Scan for the cell matching the given text and deliver its (X, Y) coordinate at center. 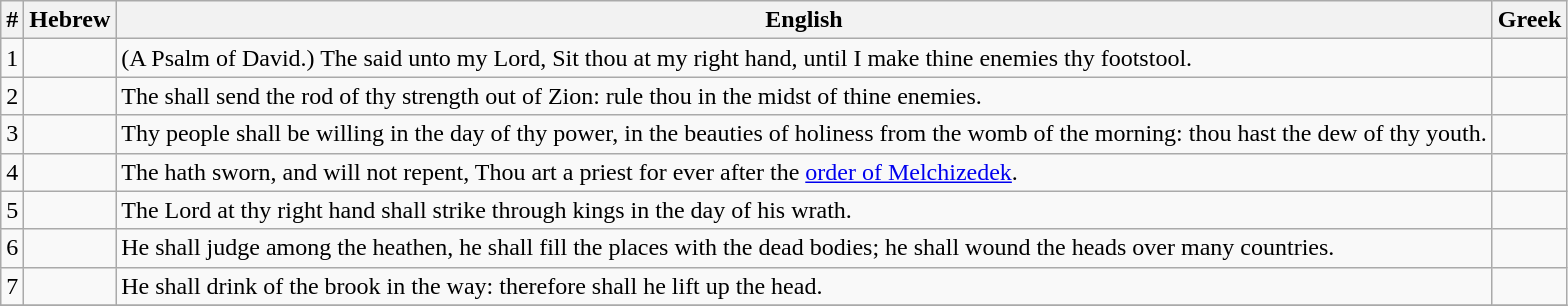
7 (12, 286)
The shall send the rod of thy strength out of Zion: rule thou in the midst of thine enemies. (804, 96)
English (804, 20)
Hebrew (70, 20)
The Lord at thy right hand shall strike through kings in the day of his wrath. (804, 210)
Thy people shall be willing in the day of thy power, in the beauties of holiness from the womb of the morning: thou hast the dew of thy youth. (804, 134)
He shall judge among the heathen, he shall fill the places with the dead bodies; he shall wound the heads over many countries. (804, 248)
2 (12, 96)
6 (12, 248)
3 (12, 134)
The hath sworn, and will not repent, Thou art a priest for ever after the order of Melchizedek. (804, 172)
5 (12, 210)
He shall drink of the brook in the way: therefore shall he lift up the head. (804, 286)
1 (12, 58)
(A Psalm of David.) The said unto my Lord, Sit thou at my right hand, until I make thine enemies thy footstool. (804, 58)
Greek (1530, 20)
4 (12, 172)
# (12, 20)
